Scan for the cell matching the given text and deliver its (X, Y) coordinate at center. 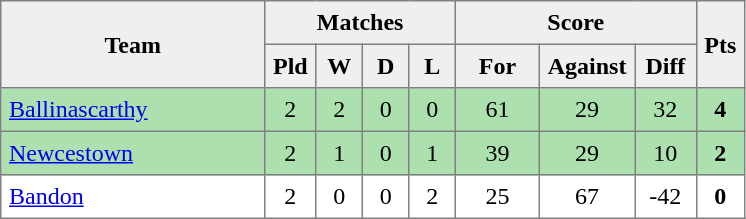
39 (497, 153)
W (339, 66)
10 (666, 153)
Newcestown (133, 153)
Score (576, 23)
Diff (666, 66)
Against (586, 66)
D (385, 66)
67 (586, 197)
Bandon (133, 197)
Ballinascarthy (133, 110)
4 (720, 110)
L (432, 66)
-42 (666, 197)
25 (497, 197)
61 (497, 110)
Pld (290, 66)
Team (133, 44)
For (497, 66)
Pts (720, 44)
Matches (360, 23)
32 (666, 110)
